Extract the (x, y) coordinate from the center of the cell holding the provided text.  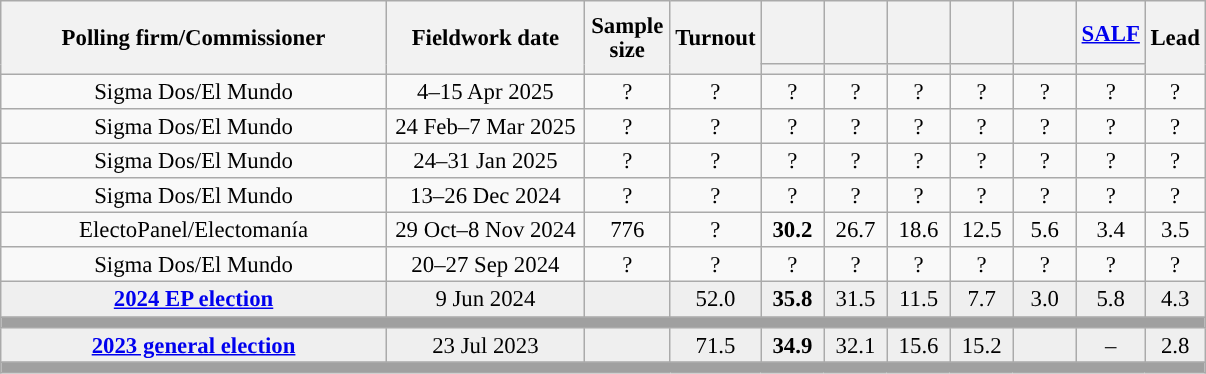
Turnout (716, 38)
24 Feb–7 Mar 2025 (485, 126)
– (1110, 344)
20–27 Sep 2024 (485, 266)
31.5 (856, 300)
Sample size (627, 38)
4–15 Apr 2025 (485, 92)
3.4 (1110, 230)
30.2 (792, 230)
71.5 (716, 344)
Lead (1175, 38)
24–31 Jan 2025 (485, 162)
35.8 (792, 300)
52.0 (716, 300)
29 Oct–8 Nov 2024 (485, 230)
776 (627, 230)
23 Jul 2023 (485, 344)
13–26 Dec 2024 (485, 196)
18.6 (918, 230)
2023 general election (194, 344)
26.7 (856, 230)
5.6 (1044, 230)
15.2 (982, 344)
34.9 (792, 344)
12.5 (982, 230)
11.5 (918, 300)
7.7 (982, 300)
SALF (1110, 32)
Polling firm/Commissioner (194, 38)
2024 EP election (194, 300)
5.8 (1110, 300)
Fieldwork date (485, 38)
15.6 (918, 344)
4.3 (1175, 300)
9 Jun 2024 (485, 300)
2.8 (1175, 344)
32.1 (856, 344)
ElectoPanel/Electomanía (194, 230)
3.0 (1044, 300)
3.5 (1175, 230)
